Output the [x, y] coordinate of the center of the cell containing the given text.  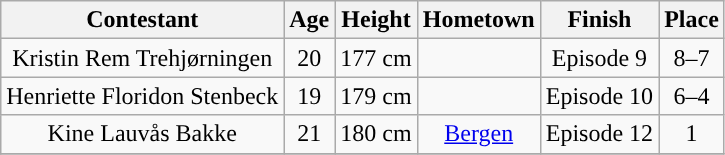
1 [692, 134]
Kristin Rem Trehjørningen [142, 58]
Contestant [142, 20]
8–7 [692, 58]
Height [376, 20]
20 [310, 58]
180 cm [376, 134]
Bergen [478, 134]
Henriette Floridon Stenbeck [142, 96]
19 [310, 96]
6–4 [692, 96]
179 cm [376, 96]
Episode 9 [599, 58]
Episode 10 [599, 96]
Kine Lauvås Bakke [142, 134]
Episode 12 [599, 134]
Finish [599, 20]
Hometown [478, 20]
Place [692, 20]
Age [310, 20]
177 cm [376, 58]
21 [310, 134]
